Scan for the cell matching the given text and deliver its (x, y) coordinate at center. 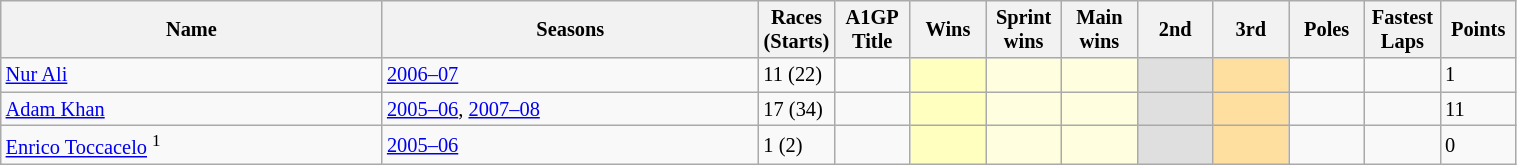
1 (2) (797, 144)
Poles (1327, 29)
Adam Khan (192, 109)
17 (34) (797, 109)
Mainwins (1100, 29)
FastestLaps (1403, 29)
11 (22) (797, 75)
Enrico Toccacelo 1 (192, 144)
Name (192, 29)
Points (1478, 29)
3rd (1251, 29)
2005–06 (570, 144)
0 (1478, 144)
11 (1478, 109)
Nur Ali (192, 75)
Wins (948, 29)
2nd (1175, 29)
Sprintwins (1024, 29)
Races(Starts) (797, 29)
Seasons (570, 29)
2005–06, 2007–08 (570, 109)
1 (1478, 75)
A1GP Title (872, 29)
2006–07 (570, 75)
